Locate the cell with the specified text and output its (x, y) center coordinate. 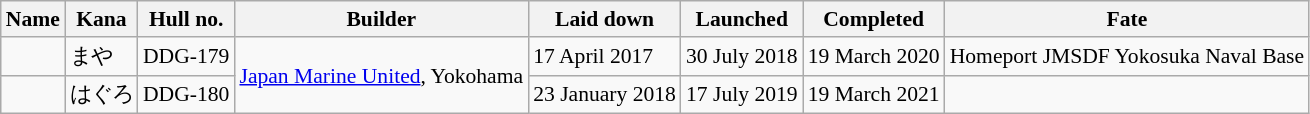
17 July 2019 (742, 94)
Completed (874, 19)
19 March 2021 (874, 94)
DDG-180 (186, 94)
Homeport JMSDF Yokosuka Naval Base (1127, 56)
はぐろ (102, 94)
17 April 2017 (604, 56)
まや (102, 56)
Name (33, 19)
Launched (742, 19)
Hull no. (186, 19)
DDG-179 (186, 56)
Fate (1127, 19)
30 July 2018 (742, 56)
23 January 2018 (604, 94)
Kana (102, 19)
19 March 2020 (874, 56)
Builder (381, 19)
Japan Marine United, Yokohama (381, 76)
Laid down (604, 19)
